Search for the cell housing the specified text and yield its (X, Y) center coordinate. 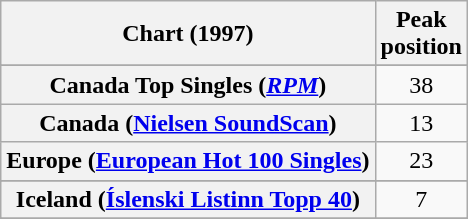
7 (421, 199)
Canada Top Singles (RPM) (188, 85)
Chart (1997) (188, 34)
Canada (Nielsen SoundScan) (188, 123)
23 (421, 161)
13 (421, 123)
Europe (European Hot 100 Singles) (188, 161)
38 (421, 85)
Peakposition (421, 34)
Iceland (Íslenski Listinn Topp 40) (188, 199)
